Find where the given text appears and provide that cell's center as [x, y] coordinate. 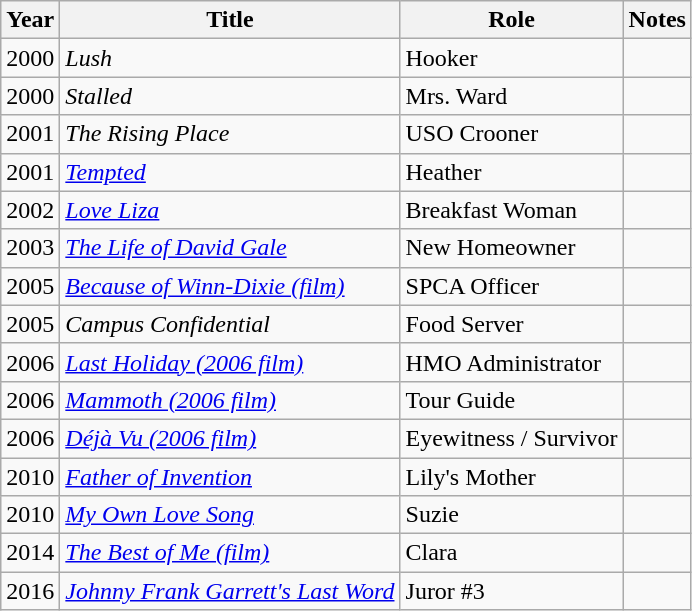
Johnny Frank Garrett's Last Word [230, 591]
The Rising Place [230, 134]
The Life of David Gale [230, 248]
Eyewitness / Survivor [512, 438]
Mammoth (2006 film) [230, 400]
Because of Winn-Dixie (film) [230, 286]
HMO Administrator [512, 362]
Last Holiday (2006 film) [230, 362]
USO Crooner [512, 134]
Father of Invention [230, 477]
Juror #3 [512, 591]
Title [230, 20]
2016 [30, 591]
Hooker [512, 58]
Clara [512, 553]
2002 [30, 210]
Mrs. Ward [512, 96]
Love Liza [230, 210]
Lush [230, 58]
Food Server [512, 324]
2003 [30, 248]
My Own Love Song [230, 515]
The Best of Me (film) [230, 553]
SPCA Officer [512, 286]
Stalled [230, 96]
Lily's Mother [512, 477]
New Homeowner [512, 248]
Notes [657, 20]
Role [512, 20]
Déjà Vu (2006 film) [230, 438]
Tour Guide [512, 400]
Year [30, 20]
Breakfast Woman [512, 210]
Heather [512, 172]
Suzie [512, 515]
Tempted [230, 172]
Campus Confidential [230, 324]
2014 [30, 553]
